Find where the given text appears and provide that cell's center as (X, Y) coordinate. 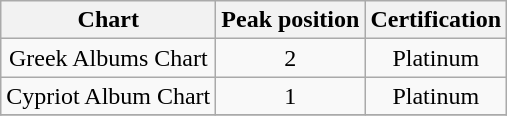
Certification (436, 20)
1 (290, 96)
2 (290, 58)
Cypriot Album Chart (108, 96)
Peak position (290, 20)
Chart (108, 20)
Greek Albums Chart (108, 58)
